Extract the [x, y] coordinate from the center of the cell holding the provided text.  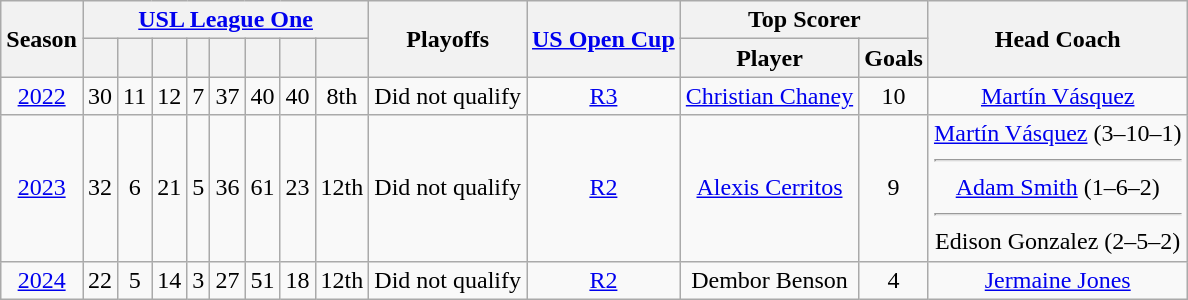
37 [228, 96]
51 [262, 280]
23 [298, 188]
4 [894, 280]
3 [198, 280]
Top Scorer [804, 20]
7 [198, 96]
US Open Cup [603, 39]
Goals [894, 58]
R3 [603, 96]
12 [170, 96]
Christian Chaney [769, 96]
Martín Vásquez (3–10–1) Adam Smith (1–6–2) Edison Gonzalez (2–5–2) [1058, 188]
2022 [42, 96]
36 [228, 188]
6 [135, 188]
USL League One [225, 20]
10 [894, 96]
30 [100, 96]
61 [262, 188]
18 [298, 280]
Dembor Benson [769, 280]
2023 [42, 188]
32 [100, 188]
9 [894, 188]
8th [342, 96]
Head Coach [1058, 39]
Player [769, 58]
Playoffs [448, 39]
21 [170, 188]
Martín Vásquez [1058, 96]
Jermaine Jones [1058, 280]
27 [228, 280]
11 [135, 96]
Season [42, 39]
Alexis Cerritos [769, 188]
22 [100, 280]
2024 [42, 280]
14 [170, 280]
